Locate the cell with the specified text and output its (x, y) center coordinate. 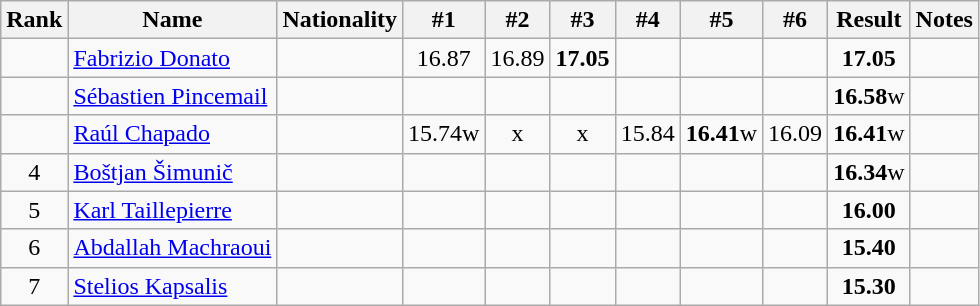
16.09 (796, 134)
Rank (34, 20)
Karl Taillepierre (172, 210)
#6 (796, 20)
Result (869, 20)
15.74w (444, 134)
5 (34, 210)
Nationality (340, 20)
7 (34, 286)
15.30 (869, 286)
16.58w (869, 96)
#3 (582, 20)
Stelios Kapsalis (172, 286)
15.84 (648, 134)
6 (34, 248)
#4 (648, 20)
Notes (944, 20)
Fabrizio Donato (172, 58)
#2 (518, 20)
Boštjan Šimunič (172, 172)
#5 (721, 20)
Abdallah Machraoui (172, 248)
Sébastien Pincemail (172, 96)
Raúl Chapado (172, 134)
16.00 (869, 210)
16.34w (869, 172)
4 (34, 172)
#1 (444, 20)
Name (172, 20)
15.40 (869, 248)
16.87 (444, 58)
16.89 (518, 58)
